Return the (X, Y) coordinate for the center point of the cell that contains the specified text.  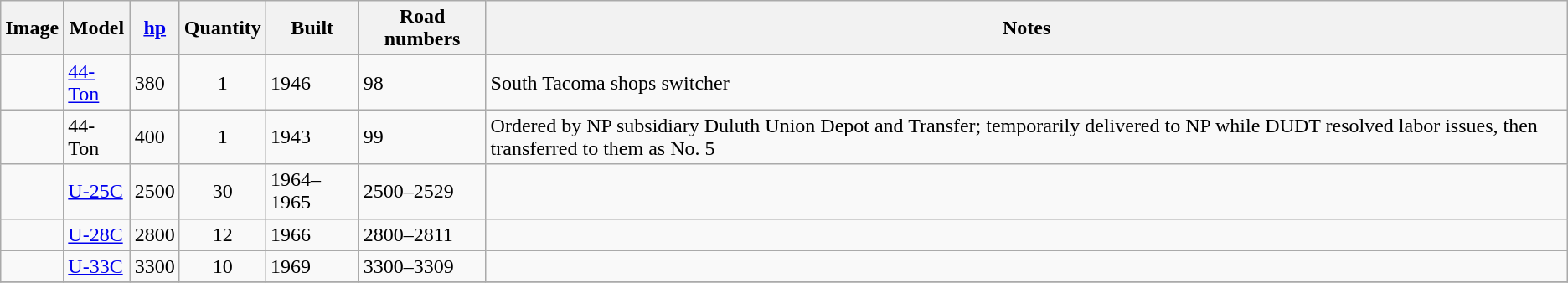
2800 (154, 234)
2500 (154, 191)
10 (223, 266)
30 (223, 191)
1946 (312, 82)
1943 (312, 137)
South Tacoma shops switcher (1027, 82)
3300 (154, 266)
99 (422, 137)
2500–2529 (422, 191)
Model (97, 28)
Notes (1027, 28)
400 (154, 137)
12 (223, 234)
Road numbers (422, 28)
380 (154, 82)
2800–2811 (422, 234)
hp (154, 28)
Image (32, 28)
1969 (312, 266)
U-25C (97, 191)
98 (422, 82)
Quantity (223, 28)
U-28C (97, 234)
1966 (312, 234)
1964–1965 (312, 191)
U-33C (97, 266)
Built (312, 28)
3300–3309 (422, 266)
